Find where the given text appears and provide that cell's center as [X, Y] coordinate. 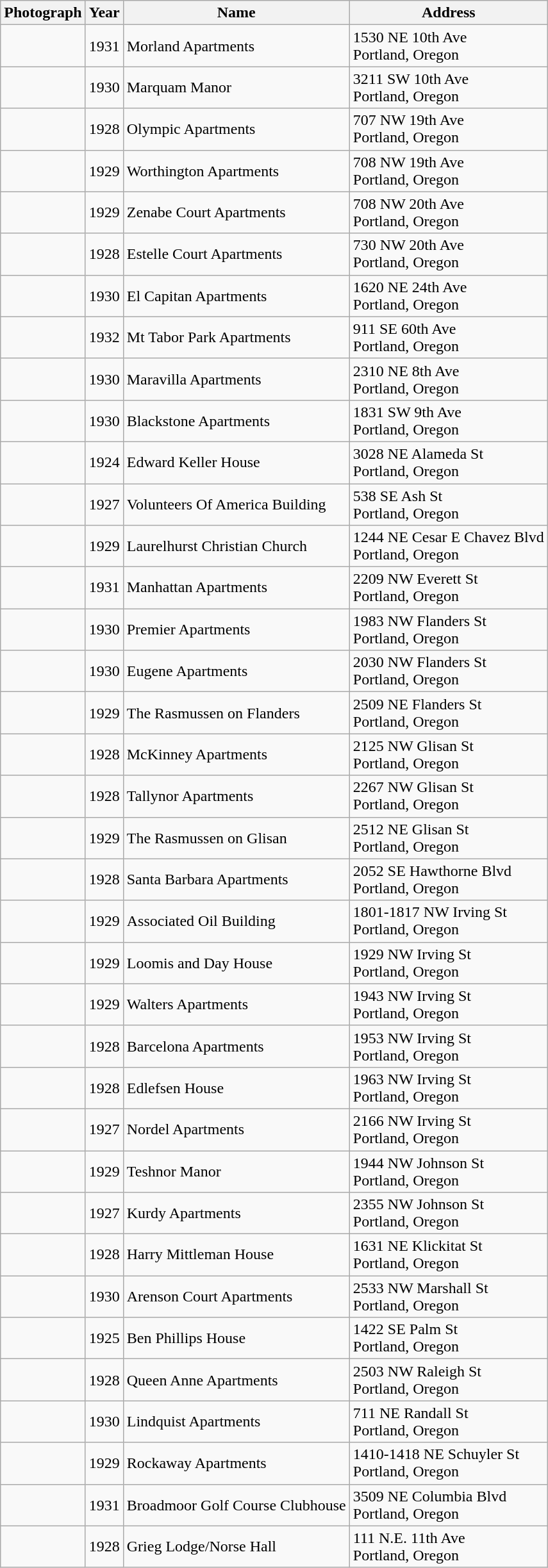
Olympic Apartments [236, 129]
Volunteers Of America Building [236, 504]
Manhattan Apartments [236, 588]
Worthington Apartments [236, 170]
The Rasmussen on Flanders [236, 713]
Nordel Apartments [236, 1129]
2209 NW Everett StPortland, Oregon [449, 588]
Loomis and Day House [236, 962]
Edward Keller House [236, 463]
Associated Oil Building [236, 921]
1932 [104, 337]
1925 [104, 1338]
708 NW 19th AvePortland, Oregon [449, 170]
Blackstone Apartments [236, 420]
Mt Tabor Park Apartments [236, 337]
The Rasmussen on Glisan [236, 838]
Broadmoor Golf Course Clubhouse [236, 1505]
1620 NE 24th AvePortland, Oregon [449, 296]
2052 SE Hawthorne BlvdPortland, Oregon [449, 879]
Harry Mittleman House [236, 1255]
1530 NE 10th AvePortland, Oregon [449, 46]
1924 [104, 463]
El Capitan Apartments [236, 296]
1983 NW Flanders StPortland, Oregon [449, 629]
1631 NE Klickitat StPortland, Oregon [449, 1255]
Zenabe Court Apartments [236, 213]
Barcelona Apartments [236, 1046]
Santa Barbara Apartments [236, 879]
2125 NW Glisan StPortland, Oregon [449, 755]
Maravilla Apartments [236, 379]
911 SE 60th AvePortland, Oregon [449, 337]
Walters Apartments [236, 1005]
2512 NE Glisan StPortland, Oregon [449, 838]
Lindquist Apartments [236, 1421]
1944 NW Johnson StPortland, Oregon [449, 1171]
3028 NE Alameda StPortland, Oregon [449, 463]
Grieg Lodge/Norse Hall [236, 1547]
1422 SE Palm StPortland, Oregon [449, 1338]
2509 NE Flanders StPortland, Oregon [449, 713]
2503 NW Raleigh StPortland, Oregon [449, 1380]
Name [236, 13]
2533 NW Marshall StPortland, Oregon [449, 1297]
538 SE Ash StPortland, Oregon [449, 504]
Rockaway Apartments [236, 1464]
Edlefsen House [236, 1088]
Estelle Court Apartments [236, 254]
2166 NW Irving StPortland, Oregon [449, 1129]
1953 NW Irving StPortland, Oregon [449, 1046]
707 NW 19th AvePortland, Oregon [449, 129]
3509 NE Columbia BlvdPortland, Oregon [449, 1505]
Photograph [43, 13]
1929 NW Irving StPortland, Oregon [449, 962]
2267 NW Glisan StPortland, Oregon [449, 796]
1244 NE Cesar E Chavez BlvdPortland, Oregon [449, 546]
Tallynor Apartments [236, 796]
Premier Apartments [236, 629]
1943 NW Irving StPortland, Oregon [449, 1005]
Ben Phillips House [236, 1338]
708 NW 20th AvePortland, Oregon [449, 213]
Kurdy Apartments [236, 1214]
2030 NW Flanders StPortland, Oregon [449, 672]
Eugene Apartments [236, 672]
1410-1418 NE Schuyler StPortland, Oregon [449, 1464]
Morland Apartments [236, 46]
Teshnor Manor [236, 1171]
Marquam Manor [236, 87]
Address [449, 13]
1963 NW Irving StPortland, Oregon [449, 1088]
730 NW 20th AvePortland, Oregon [449, 254]
1831 SW 9th AvePortland, Oregon [449, 420]
Queen Anne Apartments [236, 1380]
1801-1817 NW Irving StPortland, Oregon [449, 921]
711 NE Randall StPortland, Oregon [449, 1421]
2310 NE 8th AvePortland, Oregon [449, 379]
Laurelhurst Christian Church [236, 546]
111 N.E. 11th AvePortland, Oregon [449, 1547]
3211 SW 10th AvePortland, Oregon [449, 87]
Arenson Court Apartments [236, 1297]
Year [104, 13]
McKinney Apartments [236, 755]
2355 NW Johnson StPortland, Oregon [449, 1214]
